Output the (X, Y) coordinate of the center of the cell containing the given text.  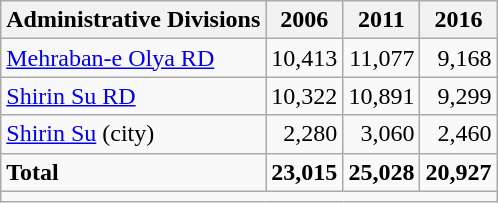
Administrative Divisions (134, 20)
Shirin Su (city) (134, 134)
11,077 (382, 58)
3,060 (382, 134)
10,891 (382, 96)
2,280 (304, 134)
2006 (304, 20)
2016 (458, 20)
Shirin Su RD (134, 96)
10,322 (304, 96)
20,927 (458, 172)
9,299 (458, 96)
9,168 (458, 58)
Total (134, 172)
2011 (382, 20)
25,028 (382, 172)
10,413 (304, 58)
2,460 (458, 134)
Mehraban-e Olya RD (134, 58)
23,015 (304, 172)
